Return (X, Y) of the center of cell containing provided text 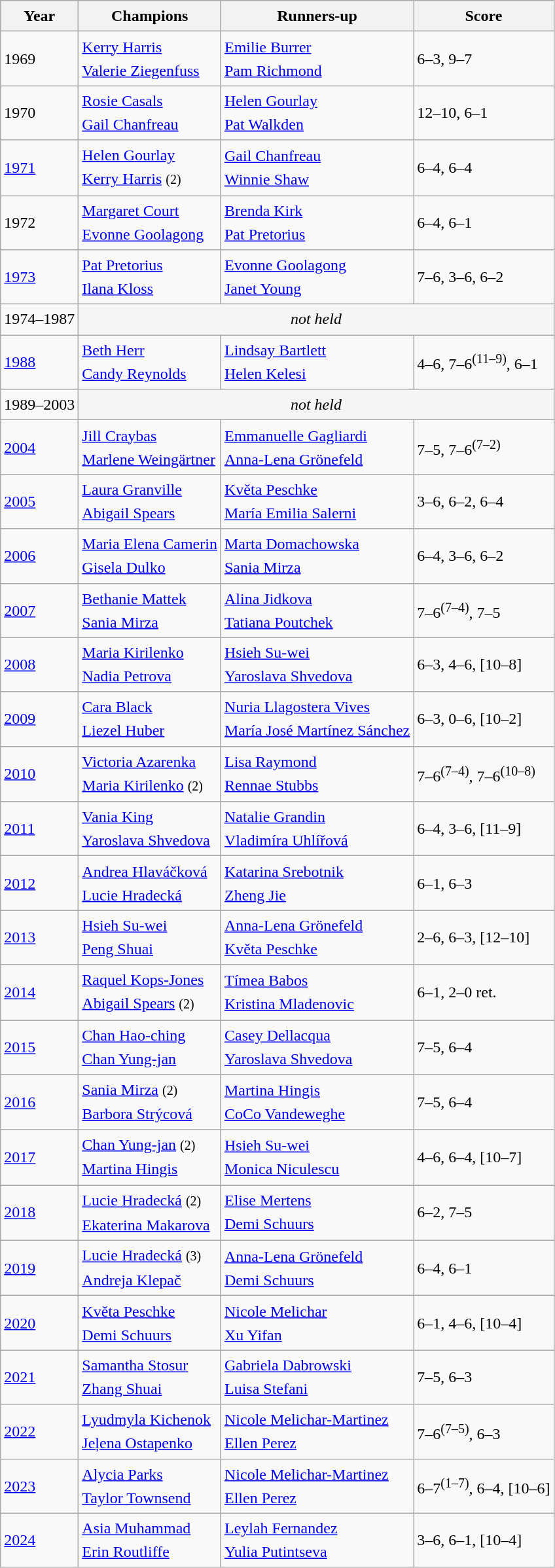
6–3, 0–6, [10–2] (484, 719)
7–5, 6–3 (484, 1377)
6–4, 6–4 (484, 168)
Helen Gourlay Pat Walkden (317, 113)
1974–1987 (39, 319)
Marta Domachowska Sania Mirza (317, 556)
1972 (39, 223)
Gail Chanfreau Winnie Shaw (317, 168)
2019 (39, 1268)
2008 (39, 665)
Natalie Grandin Vladimíra Uhlířová (317, 829)
Martina Hingis CoCo Vandeweghe (317, 1102)
Bethanie Mattek Sania Mirza (150, 610)
Asia Muhammad Erin Routliffe (150, 1541)
Hsieh Su-wei Peng Shuai (150, 937)
Emmanuelle Gagliardi Anna-Lena Grönefeld (317, 448)
7–6(7–4), 7–5 (484, 610)
Cara Black Liezel Huber (150, 719)
Gabriela Dabrowski Luisa Stefani (317, 1377)
6–4, 3–6, 6–2 (484, 556)
2024 (39, 1541)
3–6, 6–1, [10–4] (484, 1541)
Chan Hao-ching Chan Yung-jan (150, 1047)
Brenda Kirk Pat Pretorius (317, 223)
2004 (39, 448)
1970 (39, 113)
Vania King Yaroslava Shvedova (150, 829)
Alina Jidkova Tatiana Poutchek (317, 610)
2012 (39, 883)
Sania Mirza (2) Barbora Strýcová (150, 1102)
Laura Granville Abigail Spears (150, 501)
Alycia Parks Taylor Townsend (150, 1486)
Hsieh Su-wei Monica Niculescu (317, 1157)
4–6, 7–6(11–9), 6–1 (484, 363)
2007 (39, 610)
6–1, 2–0 ret. (484, 992)
Helen Gourlay Kerry Harris (2) (150, 168)
1973 (39, 277)
2016 (39, 1102)
6–2, 7–5 (484, 1213)
4–6, 6–4, [10–7] (484, 1157)
Champions (150, 16)
2006 (39, 556)
2014 (39, 992)
1971 (39, 168)
Nuria Llagostera Vives María José Martínez Sánchez (317, 719)
Anna-Lena Grönefeld Květa Peschke (317, 937)
Hsieh Su-wei Yaroslava Shvedova (317, 665)
12–10, 6–1 (484, 113)
2023 (39, 1486)
2005 (39, 501)
Tímea Babos Kristina Mladenovic (317, 992)
6–3, 9–7 (484, 59)
Květa Peschke María Emilia Salerni (317, 501)
Rosie Casals Gail Chanfreau (150, 113)
2009 (39, 719)
Anna-Lena Grönefeld Demi Schuurs (317, 1268)
Květa Peschke Demi Schuurs (150, 1323)
6–4, 3–6, [11–9] (484, 829)
2022 (39, 1432)
Maria Elena Camerin Gisela Dulko (150, 556)
2021 (39, 1377)
6–3, 4–6, [10–8] (484, 665)
7–5, 7–6(7–2) (484, 448)
6–7(1–7), 6–4, [10–6] (484, 1486)
Maria Kirilenko Nadia Petrova (150, 665)
7–6(7–5), 6–3 (484, 1432)
Kerry Harris Valerie Ziegenfuss (150, 59)
Lindsay Bartlett Helen Kelesi (317, 363)
Emilie Burrer Pam Richmond (317, 59)
Lyudmyla Kichenok Jeļena Ostapenko (150, 1432)
7–6, 3–6, 6–2 (484, 277)
2018 (39, 1213)
Jill Craybas Marlene Weingärtner (150, 448)
Victoria Azarenka Maria Kirilenko (2) (150, 774)
Lisa Raymond Rennae Stubbs (317, 774)
3–6, 6–2, 6–4 (484, 501)
2–6, 6–3, [12–10] (484, 937)
Lucie Hradecká (3) Andreja Klepač (150, 1268)
1988 (39, 363)
Nicole Melichar Xu Yifan (317, 1323)
Runners-up (317, 16)
Chan Yung-jan (2) Martina Hingis (150, 1157)
Leylah Fernandez Yulia Putintseva (317, 1541)
Evonne Goolagong Janet Young (317, 277)
6–1, 6–3 (484, 883)
Score (484, 16)
Samantha Stosur Zhang Shuai (150, 1377)
2015 (39, 1047)
2020 (39, 1323)
1989–2003 (39, 404)
2013 (39, 937)
Year (39, 16)
Beth Herr Candy Reynolds (150, 363)
2017 (39, 1157)
6–1, 4–6, [10–4] (484, 1323)
2011 (39, 829)
Margaret Court Evonne Goolagong (150, 223)
Katarina Srebotnik Zheng Jie (317, 883)
7–6(7–4), 7–6(10–8) (484, 774)
Casey Dellacqua Yaroslava Shvedova (317, 1047)
2010 (39, 774)
Lucie Hradecká (2) Ekaterina Makarova (150, 1213)
Raquel Kops-Jones Abigail Spears (2) (150, 992)
Andrea Hlaváčková Lucie Hradecká (150, 883)
Elise Mertens Demi Schuurs (317, 1213)
1969 (39, 59)
Pat Pretorius Ilana Kloss (150, 277)
